Identify which cell holds the provided text, then report its [X, Y] central coordinate. 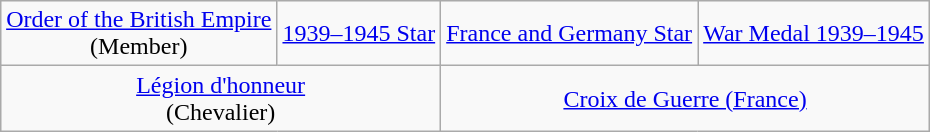
Order of the British Empire(Member) [139, 34]
Croix de Guerre (France) [686, 98]
War Medal 1939–1945 [814, 34]
Légion d'honneur(Chevalier) [221, 98]
France and Germany Star [570, 34]
1939–1945 Star [359, 34]
